Extract the (X, Y) coordinate from the center of the cell holding the provided text.  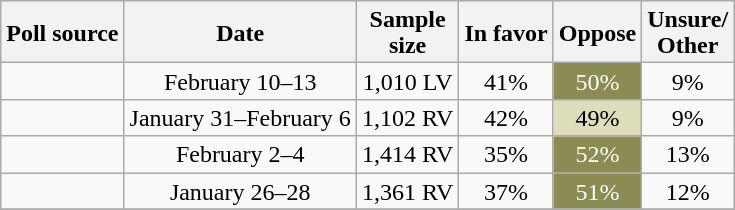
37% (506, 190)
February 10–13 (240, 82)
12% (688, 190)
52% (597, 154)
51% (597, 190)
13% (688, 154)
1,010 LV (407, 82)
February 2–4 (240, 154)
42% (506, 118)
Samplesize (407, 32)
1,361 RV (407, 190)
1,102 RV (407, 118)
1,414 RV (407, 154)
January 26–28 (240, 190)
35% (506, 154)
Date (240, 32)
Poll source (62, 32)
Oppose (597, 32)
49% (597, 118)
41% (506, 82)
In favor (506, 32)
50% (597, 82)
January 31–February 6 (240, 118)
Unsure/Other (688, 32)
